Detect which cell encompasses the target text, then output its (X, Y) center coordinate. 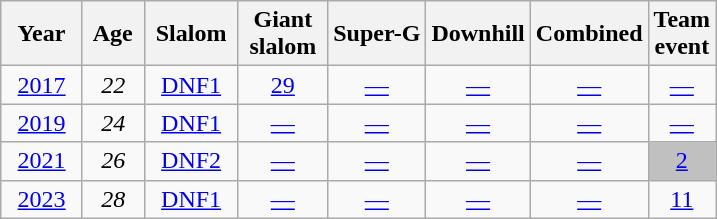
2023 (42, 199)
2021 (42, 161)
29 (283, 85)
Combined (589, 34)
Year (42, 34)
26 (113, 161)
11 (682, 199)
24 (113, 123)
2017 (42, 85)
Super-G (377, 34)
Teamevent (682, 34)
28 (113, 199)
Giant slalom (283, 34)
2 (682, 161)
Downhill (478, 34)
22 (113, 85)
DNF2 (191, 161)
Age (113, 34)
Slalom (191, 34)
2019 (42, 123)
